Locate the cell with the specified text and output its (x, y) center coordinate. 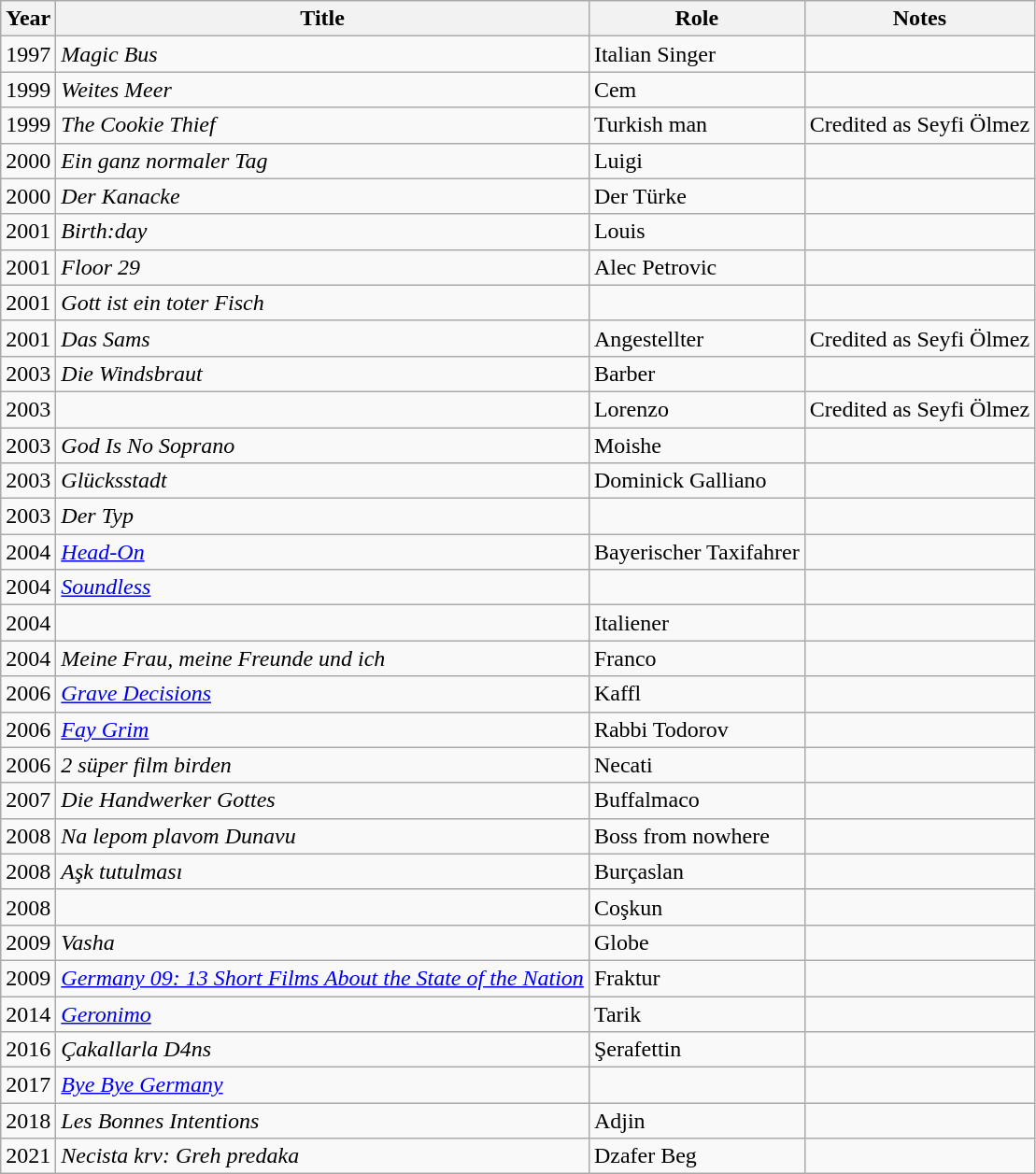
Head-On (323, 552)
Franco (697, 658)
Adjin (697, 1121)
Les Bonnes Intentions (323, 1121)
Die Handwerker Gottes (323, 800)
The Cookie Thief (323, 125)
Louis (697, 232)
2016 (28, 1050)
Floor 29 (323, 267)
2021 (28, 1156)
Dzafer Beg (697, 1156)
Kaffl (697, 694)
Ein ganz normaler Tag (323, 161)
Coşkun (697, 907)
Turkish man (697, 125)
2007 (28, 800)
Weites Meer (323, 90)
Germany 09: 13 Short Films About the State of the Nation (323, 978)
Role (697, 19)
Bayerischer Taxifahrer (697, 552)
Alec Petrovic (697, 267)
Der Kanacke (323, 196)
Die Windsbraut (323, 374)
Cem (697, 90)
Bye Bye Germany (323, 1085)
Barber (697, 374)
Luigi (697, 161)
Lorenzo (697, 409)
Dominick Galliano (697, 481)
Vasha (323, 942)
Buffalmaco (697, 800)
Şerafettin (697, 1050)
Moishe (697, 446)
Soundless (323, 587)
2014 (28, 1013)
Grave Decisions (323, 694)
Title (323, 19)
2017 (28, 1085)
God Is No Soprano (323, 446)
Magic Bus (323, 54)
Na lepom plavom Dunavu (323, 836)
Birth:day (323, 232)
Necista krv: Greh predaka (323, 1156)
Fraktur (697, 978)
2018 (28, 1121)
Meine Frau, meine Freunde und ich (323, 658)
Boss from nowhere (697, 836)
Globe (697, 942)
2 süper film birden (323, 765)
Gott ist ein toter Fisch (323, 303)
Italian Singer (697, 54)
Das Sams (323, 338)
Aşk tutulması (323, 871)
Year (28, 19)
Tarik (697, 1013)
Çakallarla D4ns (323, 1050)
Necati (697, 765)
Rabbi Todorov (697, 729)
Der Türke (697, 196)
Burçaslan (697, 871)
Angestellter (697, 338)
Italiener (697, 623)
Der Typ (323, 516)
1997 (28, 54)
Notes (919, 19)
Geronimo (323, 1013)
Glücksstadt (323, 481)
Fay Grim (323, 729)
